Find where the given text appears and provide that cell's center as (x, y) coordinate. 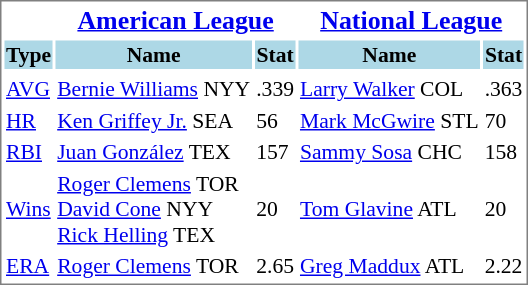
Larry Walker COL (389, 89)
157 (276, 152)
Roger Clemens TOR (154, 266)
Mark McGwire STL (389, 120)
HR (28, 120)
.339 (276, 89)
American League (176, 20)
Bernie Williams NYY (154, 89)
Roger Clemens TORDavid Cone NYYRick Helling TEX (154, 210)
AVG (28, 89)
2.65 (276, 266)
2.22 (504, 266)
Tom Glavine ATL (389, 210)
Wins (28, 210)
.363 (504, 89)
National League (410, 20)
158 (504, 152)
56 (276, 120)
Juan González TEX (154, 152)
RBI (28, 152)
ERA (28, 266)
Ken Griffey Jr. SEA (154, 120)
70 (504, 120)
Greg Maddux ATL (389, 266)
Type (28, 54)
Sammy Sosa CHC (389, 152)
